For the text-containing cell, return its midpoint in (X, Y) coordinate format. 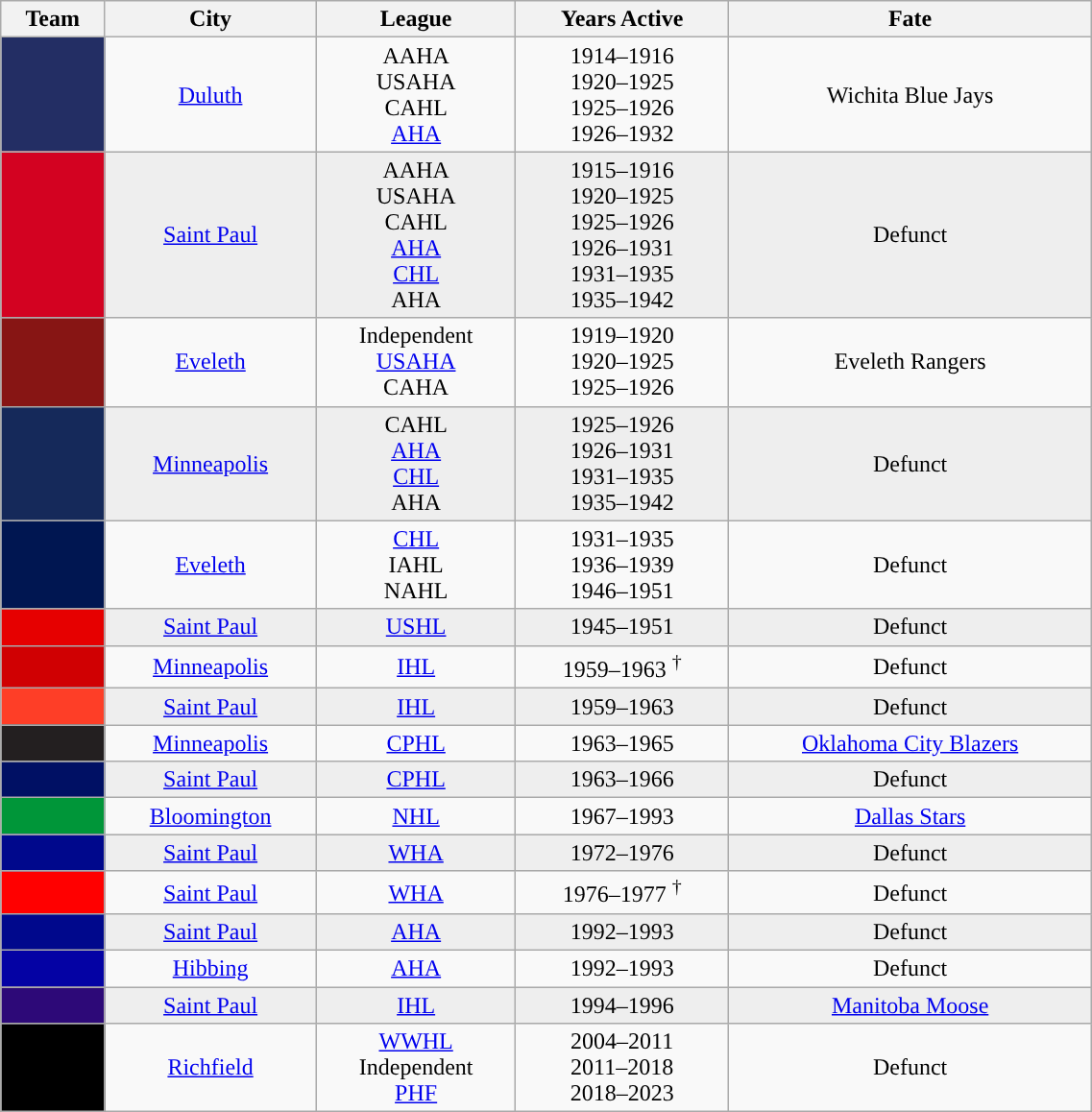
AAHAUSAHACAHLAHA (416, 94)
Richfield (210, 1068)
1963–1965 (622, 743)
Eveleth Rangers (910, 362)
1972–1976 (622, 853)
1919–19201920–19251925–1926 (622, 362)
IndependentUSAHACAHA (416, 362)
1967–1993 (622, 816)
Duluth (210, 94)
1945–1951 (622, 627)
1963–1966 (622, 780)
CAHLAHACHLAHA (416, 463)
1976–1977 † (622, 893)
NHL (416, 816)
1994–1996 (622, 1005)
Oklahoma City Blazers (910, 743)
Wichita Blue Jays (910, 94)
1959–1963 (622, 707)
2004–20112011–20182018–2023 (622, 1068)
WWHLIndependentPHF (416, 1068)
1915–19161920–19251925–19261926–19311931–19351935–1942 (622, 234)
1914–19161920–19251925–19261926–1932 (622, 94)
City (210, 19)
USHL (416, 627)
Bloomington (210, 816)
League (416, 19)
CHLIAHLNAHL (416, 565)
Hibbing (210, 969)
Manitoba Moose (910, 1005)
1925–19261926–19311931–19351935–1942 (622, 463)
AAHAUSAHACAHLAHACHLAHA (416, 234)
1959–1963 † (622, 666)
Dallas Stars (910, 816)
1931–19351936–19391946–1951 (622, 565)
Fate (910, 19)
Team (53, 19)
Years Active (622, 19)
